Return the [x, y] coordinate for the center point of the cell that contains the specified text.  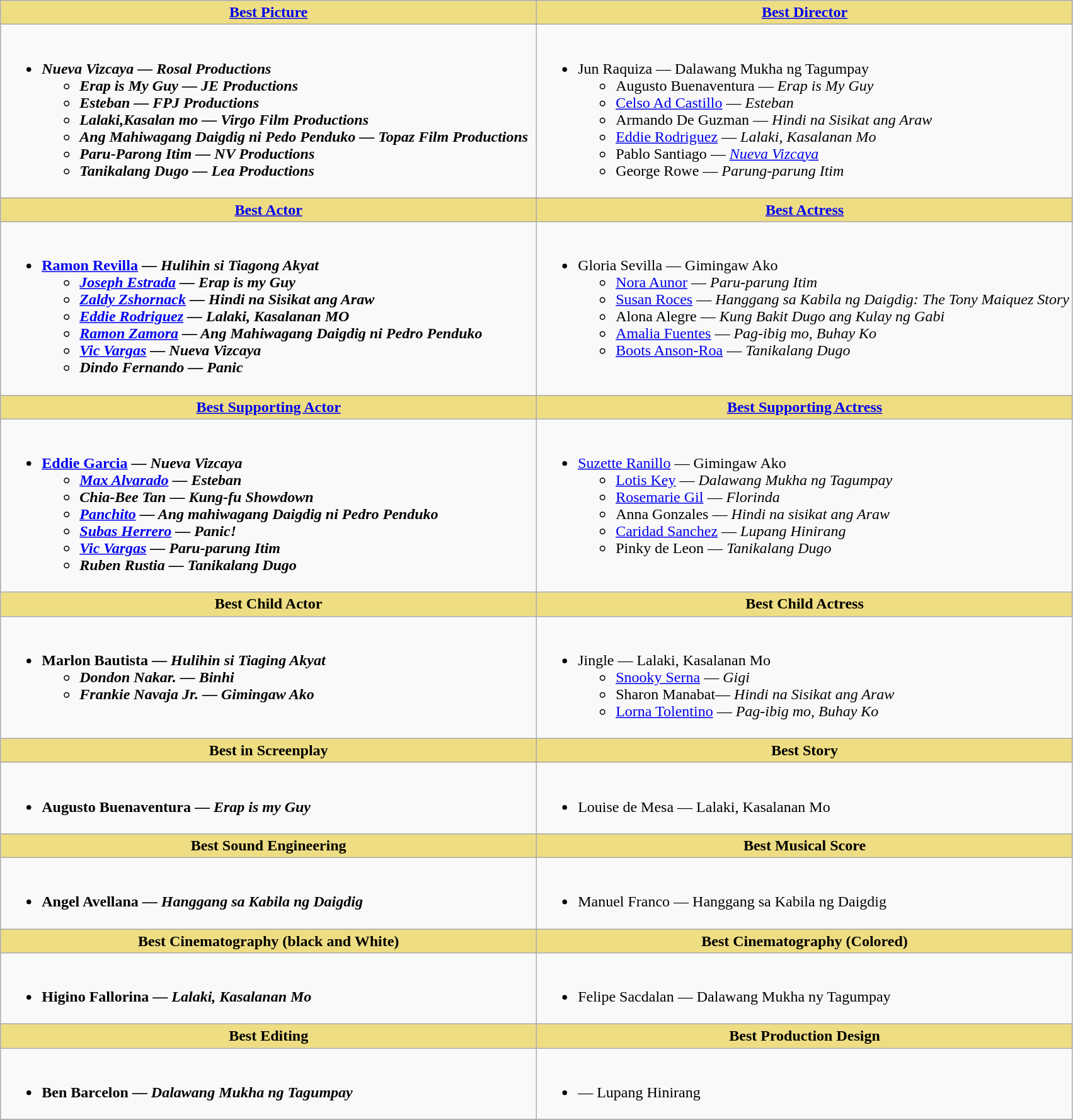
Best Editing [268, 1036]
Best Picture [268, 13]
Best Child Actor [268, 604]
Best Sound Engineering [268, 845]
Felipe Sacdalan — Dalawang Mukha ny Tagumpay [805, 989]
Angel Avellana — Hanggang sa Kabila ng Daigdig [268, 893]
Best Director [805, 13]
Best Story [805, 750]
Best Musical Score [805, 845]
Higino Fallorina — Lalaki, Kasalanan Mo [268, 989]
— Lupang Hinirang [805, 1083]
Best Actress [805, 210]
Best Supporting Actor [268, 407]
Augusto Buenaventura — Erap is my Guy [268, 797]
Best Cinematography (black and White) [268, 940]
Best Actor [268, 210]
Best Supporting Actress [805, 407]
Manuel Franco — Hanggang sa Kabila ng Daigdig [805, 893]
Marlon Bautista — Hulihin si Tiaging AkyatDondon Nakar. — BinhiFrankie Navaja Jr. — Gimingaw Ako [268, 677]
Best Child Actress [805, 604]
Ben Barcelon — Dalawang Mukha ng Tagumpay [268, 1083]
Best in Screenplay [268, 750]
Louise de Mesa — Lalaki, Kasalanan Mo [805, 797]
Jingle — Lalaki, Kasalanan MoSnooky Serna — GigiSharon Manabat— Hindi na Sisikat ang ArawLorna Tolentino — Pag-ibig mo, Buhay Ko [805, 677]
Best Cinematography (Colored) [805, 940]
Best Production Design [805, 1036]
